Return the [X, Y] coordinate for the center point of the cell that contains the specified text.  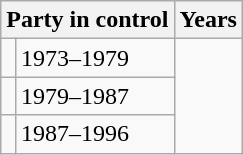
Party in control [88, 20]
Years [208, 20]
1987–1996 [94, 134]
1973–1979 [94, 58]
1979–1987 [94, 96]
